Return the [x, y] coordinate for the center point of the cell that contains the specified text.  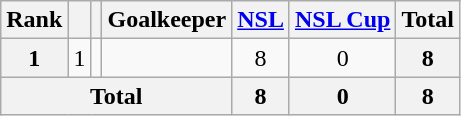
NSL Cup [342, 20]
Goalkeeper [167, 20]
Rank [34, 20]
NSL [261, 20]
